Search for the cell housing the specified text and yield its [x, y] center coordinate. 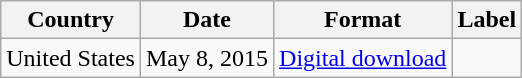
Label [487, 20]
Digital download [363, 58]
United States [71, 58]
Date [206, 20]
May 8, 2015 [206, 58]
Format [363, 20]
Country [71, 20]
